Identify which cell holds the provided text, then report its [x, y] central coordinate. 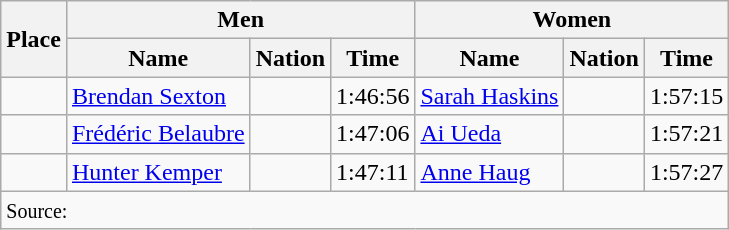
Hunter Kemper [158, 172]
1:57:15 [686, 96]
1:47:11 [373, 172]
1:47:06 [373, 134]
Source: [365, 210]
Frédéric Belaubre [158, 134]
1:57:27 [686, 172]
Place [34, 39]
Women [572, 20]
Men [240, 20]
Anne Haug [490, 172]
Ai Ueda [490, 134]
1:46:56 [373, 96]
Sarah Haskins [490, 96]
Brendan Sexton [158, 96]
1:57:21 [686, 134]
